Capture the cell that displays the provided text and extract its (x, y) central coordinate. 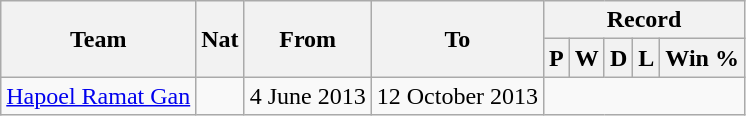
L (646, 58)
P (557, 58)
Team (98, 39)
4 June 2013 (308, 96)
D (618, 58)
W (586, 58)
12 October 2013 (457, 96)
Record (644, 20)
Hapoel Ramat Gan (98, 96)
From (308, 39)
Win % (702, 58)
Nat (220, 39)
To (457, 39)
